Find where the given text appears and provide that cell's center as [X, Y] coordinate. 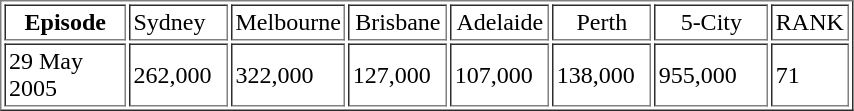
Episode [65, 22]
322,000 [288, 76]
71 [810, 76]
Perth [602, 22]
29 May 2005 [65, 76]
Sydney [178, 22]
Brisbane [398, 22]
Adelaide [500, 22]
955,000 [711, 76]
RANK [810, 22]
262,000 [178, 76]
107,000 [500, 76]
127,000 [398, 76]
138,000 [602, 76]
Melbourne [288, 22]
5-City [711, 22]
